Identify which cell holds the provided text, then report its [X, Y] central coordinate. 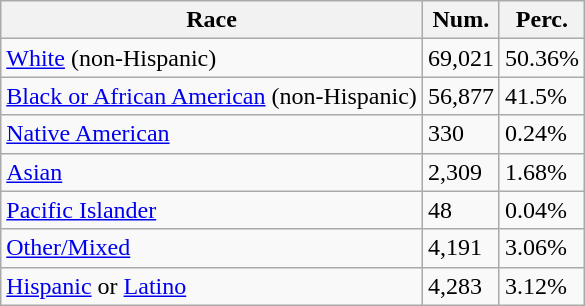
4,191 [460, 248]
3.06% [542, 248]
Race [212, 20]
Hispanic or Latino [212, 286]
Asian [212, 172]
330 [460, 134]
50.36% [542, 58]
69,021 [460, 58]
0.24% [542, 134]
0.04% [542, 210]
3.12% [542, 286]
48 [460, 210]
White (non-Hispanic) [212, 58]
56,877 [460, 96]
41.5% [542, 96]
Other/Mixed [212, 248]
2,309 [460, 172]
1.68% [542, 172]
4,283 [460, 286]
Pacific Islander [212, 210]
Native American [212, 134]
Perc. [542, 20]
Black or African American (non-Hispanic) [212, 96]
Num. [460, 20]
